Pinpoint the cell where the given text exists, returning its [x, y] midpoint coordinate. 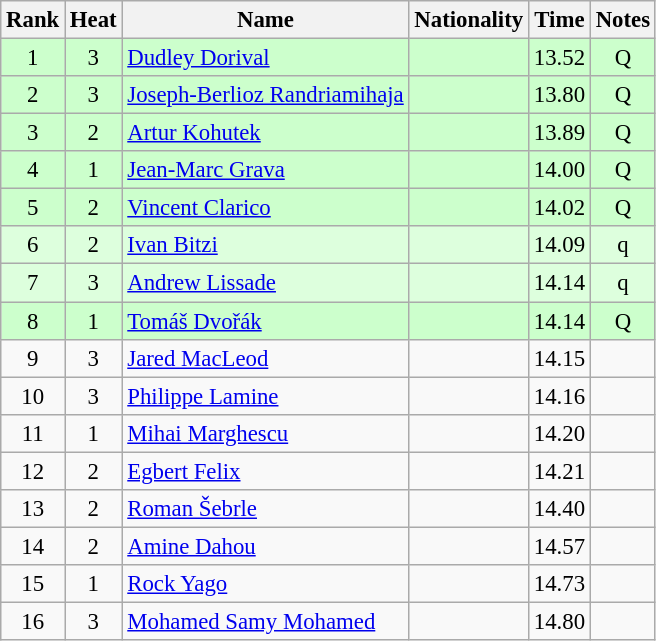
14.09 [559, 245]
10 [33, 396]
5 [33, 208]
Rock Yago [266, 584]
14.00 [559, 170]
Rank [33, 20]
14.80 [559, 621]
Tomáš Dvořák [266, 321]
14.40 [559, 509]
Mohamed Samy Mohamed [266, 621]
14 [33, 546]
Andrew Lissade [266, 283]
Mihai Marghescu [266, 433]
11 [33, 433]
Artur Kohutek [266, 133]
7 [33, 283]
14.73 [559, 584]
Notes [622, 20]
16 [33, 621]
13.80 [559, 95]
Egbert Felix [266, 471]
14.16 [559, 396]
Jared MacLeod [266, 358]
Dudley Dorival [266, 58]
Amine Dahou [266, 546]
14.15 [559, 358]
Name [266, 20]
Nationality [468, 20]
8 [33, 321]
Jean-Marc Grava [266, 170]
Time [559, 20]
6 [33, 245]
13.89 [559, 133]
13 [33, 509]
Ivan Bitzi [266, 245]
14.02 [559, 208]
Heat [94, 20]
Joseph-Berlioz Randriamihaja [266, 95]
14.57 [559, 546]
Vincent Clarico [266, 208]
13.52 [559, 58]
9 [33, 358]
Roman Šebrle [266, 509]
12 [33, 471]
Philippe Lamine [266, 396]
15 [33, 584]
14.20 [559, 433]
14.21 [559, 471]
4 [33, 170]
